From the cell containing the given text, extract its center point as (X, Y) coordinate. 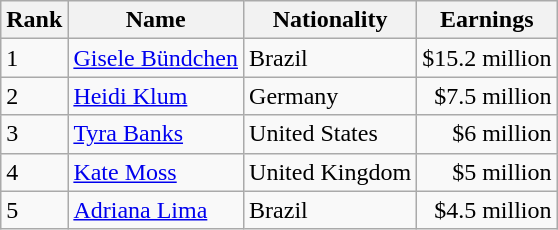
$15.2 million (487, 58)
Rank (34, 20)
Adriana Lima (156, 210)
Kate Moss (156, 172)
2 (34, 96)
$6 million (487, 134)
3 (34, 134)
Heidi Klum (156, 96)
United Kingdom (330, 172)
United States (330, 134)
$5 million (487, 172)
$4.5 million (487, 210)
5 (34, 210)
1 (34, 58)
4 (34, 172)
Earnings (487, 20)
Nationality (330, 20)
$7.5 million (487, 96)
Germany (330, 96)
Name (156, 20)
Gisele Bündchen (156, 58)
Tyra Banks (156, 134)
